From the cell containing the given text, extract its center point as (x, y) coordinate. 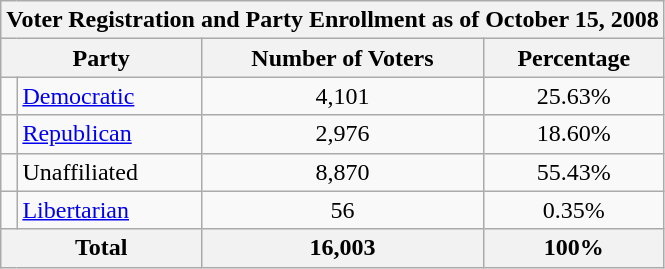
8,870 (343, 172)
Party (102, 58)
56 (343, 210)
Democratic (110, 96)
Total (102, 248)
0.35% (574, 210)
100% (574, 248)
4,101 (343, 96)
Libertarian (110, 210)
2,976 (343, 134)
55.43% (574, 172)
18.60% (574, 134)
25.63% (574, 96)
Percentage (574, 58)
Number of Voters (343, 58)
Unaffiliated (110, 172)
Republican (110, 134)
Voter Registration and Party Enrollment as of October 15, 2008 (332, 20)
16,003 (343, 248)
